Output the (X, Y) coordinate of the center of the cell containing the given text.  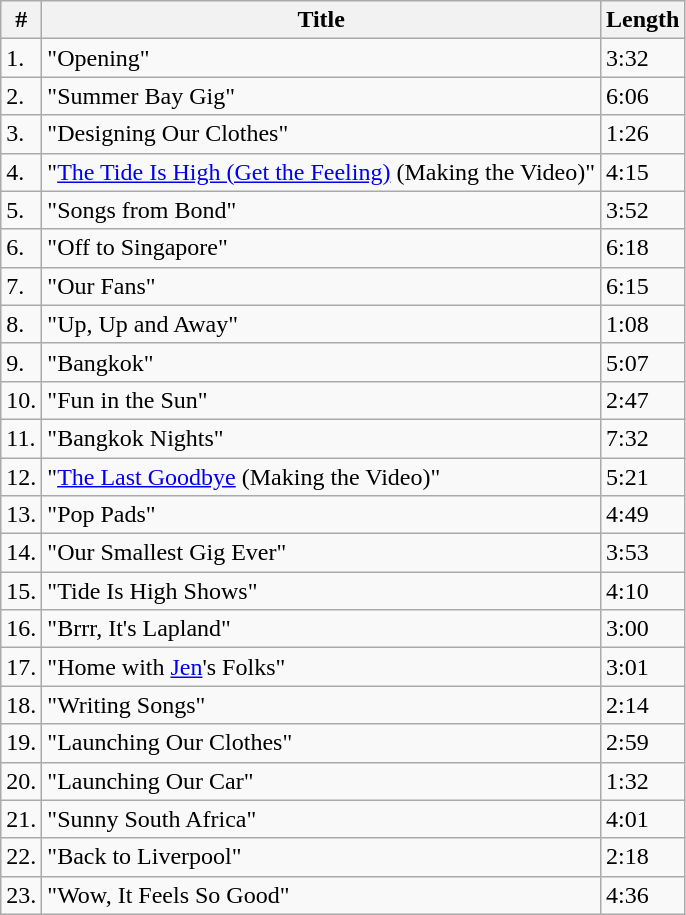
1:32 (643, 781)
2:18 (643, 857)
4:15 (643, 172)
7. (22, 286)
Length (643, 20)
"Launching Our Car" (322, 781)
4:36 (643, 895)
1. (22, 58)
"Summer Bay Gig" (322, 96)
"The Tide Is High (Get the Feeling) (Making the Video)" (322, 172)
"Off to Singapore" (322, 248)
"Songs from Bond" (322, 210)
3:53 (643, 553)
6:18 (643, 248)
"Bangkok Nights" (322, 438)
"Sunny South Africa" (322, 819)
Title (322, 20)
3:32 (643, 58)
4:01 (643, 819)
"Opening" (322, 58)
13. (22, 515)
"Up, Up and Away" (322, 324)
"Brrr, It's Lapland" (322, 629)
4. (22, 172)
# (22, 20)
3:52 (643, 210)
4:10 (643, 591)
1:26 (643, 134)
2:47 (643, 400)
12. (22, 477)
"Our Smallest Gig Ever" (322, 553)
"Tide Is High Shows" (322, 591)
"The Last Goodbye (Making the Video)" (322, 477)
"Back to Liverpool" (322, 857)
22. (22, 857)
23. (22, 895)
18. (22, 705)
5:21 (643, 477)
16. (22, 629)
6. (22, 248)
5:07 (643, 362)
2:59 (643, 743)
21. (22, 819)
6:15 (643, 286)
7:32 (643, 438)
"Writing Songs" (322, 705)
"Our Fans" (322, 286)
9. (22, 362)
2. (22, 96)
20. (22, 781)
"Wow, It Feels So Good" (322, 895)
14. (22, 553)
8. (22, 324)
17. (22, 667)
2:14 (643, 705)
3:01 (643, 667)
"Pop Pads" (322, 515)
"Bangkok" (322, 362)
4:49 (643, 515)
19. (22, 743)
3. (22, 134)
10. (22, 400)
3:00 (643, 629)
"Designing Our Clothes" (322, 134)
5. (22, 210)
"Home with Jen's Folks" (322, 667)
6:06 (643, 96)
1:08 (643, 324)
11. (22, 438)
"Fun in the Sun" (322, 400)
15. (22, 591)
"Launching Our Clothes" (322, 743)
